Capture the cell that displays the provided text and extract its [X, Y] central coordinate. 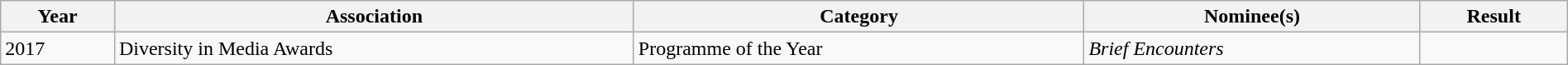
Category [858, 17]
Nominee(s) [1252, 17]
Brief Encounters [1252, 48]
Diversity in Media Awards [374, 48]
Association [374, 17]
Programme of the Year [858, 48]
Year [58, 17]
Result [1494, 17]
2017 [58, 48]
